For the text-containing cell, return its midpoint in [x, y] coordinate format. 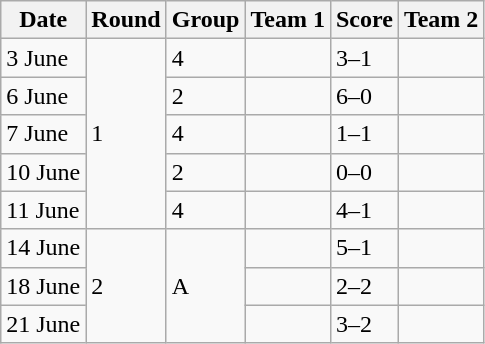
14 June [44, 248]
4–1 [364, 210]
6 June [44, 96]
5–1 [364, 248]
2–2 [364, 286]
7 June [44, 134]
Date [44, 20]
18 June [44, 286]
Team 2 [441, 20]
Group [206, 20]
Team 1 [288, 20]
0–0 [364, 172]
11 June [44, 210]
3 June [44, 58]
3–1 [364, 58]
1–1 [364, 134]
3–2 [364, 324]
Round [126, 20]
21 June [44, 324]
Score [364, 20]
A [206, 286]
10 June [44, 172]
1 [126, 134]
6–0 [364, 96]
